Find where the given text appears and provide that cell's center as (X, Y) coordinate. 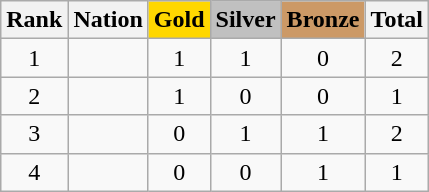
Rank (34, 20)
Nation (108, 20)
Total (397, 20)
Bronze (323, 20)
4 (34, 172)
Gold (179, 20)
Silver (246, 20)
3 (34, 134)
